Detect which cell encompasses the target text, then output its [X, Y] center coordinate. 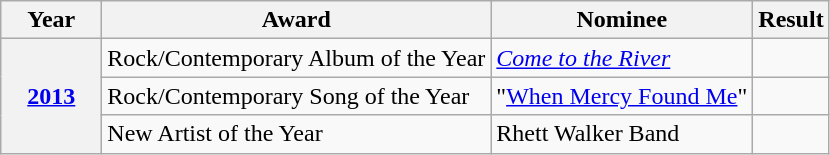
Come to the River [622, 58]
Rhett Walker Band [622, 134]
2013 [52, 96]
Year [52, 20]
Rock/Contemporary Album of the Year [296, 58]
Result [791, 20]
New Artist of the Year [296, 134]
"When Mercy Found Me" [622, 96]
Nominee [622, 20]
Award [296, 20]
Rock/Contemporary Song of the Year [296, 96]
